Return the (X, Y) coordinate for the center point of the cell that contains the specified text.  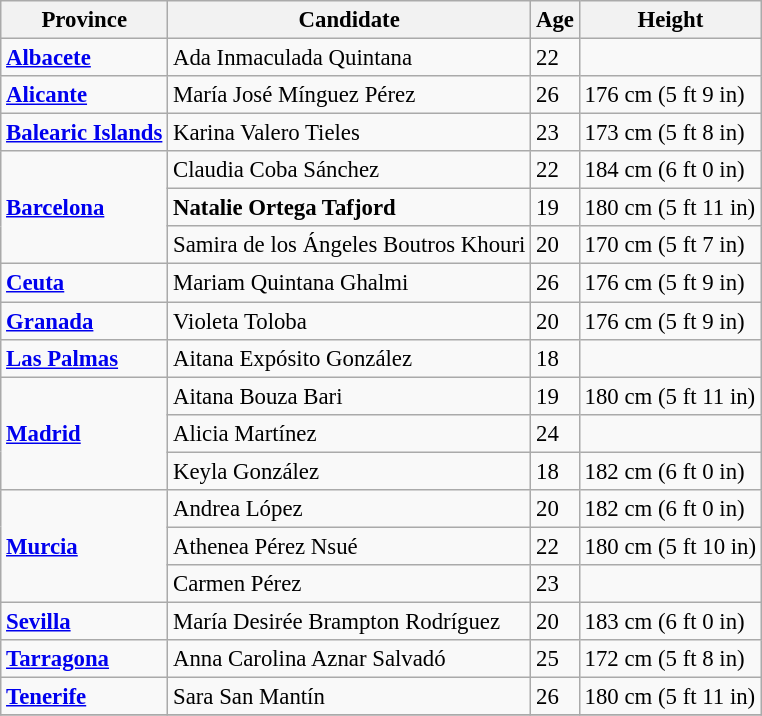
Sara San Mantín (350, 697)
Mariam Quintana Ghalmi (350, 283)
183 cm (6 ft 0 in) (670, 621)
Samira de los Ángeles Boutros Khouri (350, 245)
Age (556, 20)
Madrid (84, 434)
172 cm (5 ft 8 in) (670, 659)
Natalie Ortega Tafjord (350, 208)
Height (670, 20)
Violeta Toloba (350, 321)
Aitana Expósito González (350, 358)
Keyla González (350, 471)
180 cm (5 ft 10 in) (670, 546)
Sevilla (84, 621)
Balearic Islands (84, 133)
Andrea López (350, 509)
Anna Carolina Aznar Salvadó (350, 659)
Tarragona (84, 659)
25 (556, 659)
Ada Inmaculada Quintana (350, 58)
Albacete (84, 58)
Claudia Coba Sánchez (350, 170)
Tenerife (84, 697)
Candidate (350, 20)
Province (84, 20)
María Desirée Brampton Rodríguez (350, 621)
Murcia (84, 546)
170 cm (5 ft 7 in) (670, 245)
Alicante (84, 95)
Alicia Martínez (350, 433)
Carmen Pérez (350, 584)
184 cm (6 ft 0 in) (670, 170)
Karina Valero Tieles (350, 133)
María José Mínguez Pérez (350, 95)
Athenea Pérez Nsué (350, 546)
Ceuta (84, 283)
Las Palmas (84, 358)
Granada (84, 321)
Aitana Bouza Bari (350, 396)
Barcelona (84, 208)
173 cm (5 ft 8 in) (670, 133)
24 (556, 433)
